From the cell containing the given text, extract its center point as [x, y] coordinate. 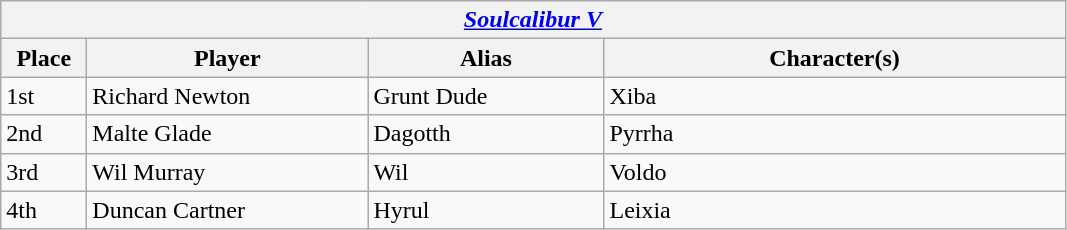
Malte Glade [228, 134]
Dagotth [486, 134]
3rd [44, 172]
1st [44, 96]
Character(s) [834, 58]
Leixia [834, 210]
Hyrul [486, 210]
4th [44, 210]
2nd [44, 134]
Xiba [834, 96]
Place [44, 58]
Soulcalibur V [533, 20]
Grunt Dude [486, 96]
Pyrrha [834, 134]
Duncan Cartner [228, 210]
Player [228, 58]
Alias [486, 58]
Voldo [834, 172]
Richard Newton [228, 96]
Wil Murray [228, 172]
Wil [486, 172]
